Output the (X, Y) coordinate of the center of the cell containing the given text.  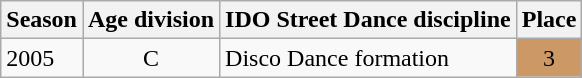
3 (549, 58)
IDO Street Dance discipline (368, 20)
Age division (150, 20)
Disco Dance formation (368, 58)
Place (549, 20)
Season (42, 20)
C (150, 58)
2005 (42, 58)
